Pinpoint the cell where the given text exists, returning its [X, Y] midpoint coordinate. 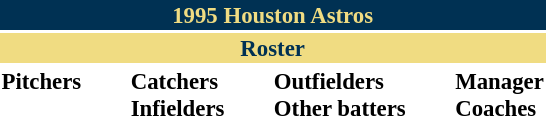
1995 Houston Astros [272, 15]
Roster [272, 48]
